Output the (x, y) coordinate of the center of the cell containing the given text.  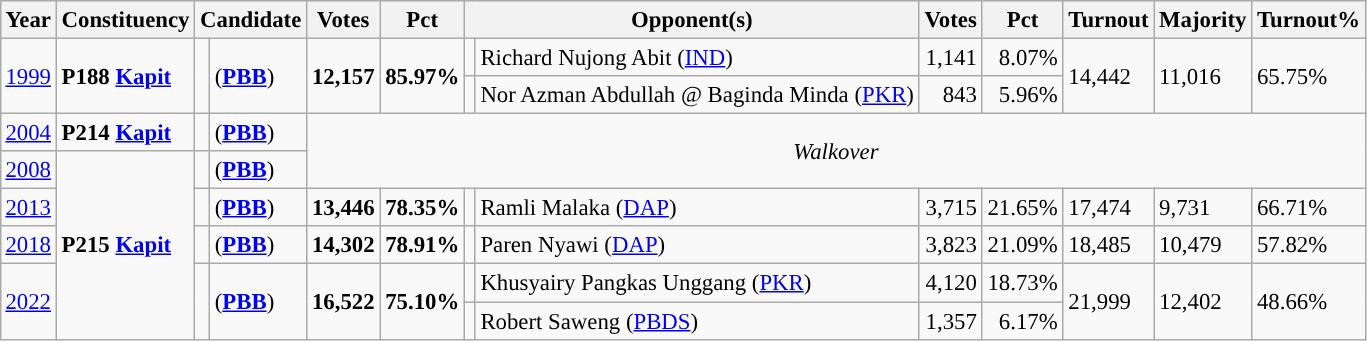
16,522 (344, 302)
85.97% (422, 76)
6.17% (1022, 321)
Turnout% (1309, 20)
4,120 (950, 283)
12,402 (1203, 302)
9,731 (1203, 208)
843 (950, 95)
21,999 (1108, 302)
78.35% (422, 208)
Nor Azman Abdullah @ Baginda Minda (PKR) (697, 95)
13,446 (344, 208)
14,302 (344, 245)
Year (28, 20)
Richard Nujong Abit (IND) (697, 57)
Constituency (125, 20)
10,479 (1203, 245)
P214 Kapit (125, 133)
Majority (1203, 20)
21.09% (1022, 245)
78.91% (422, 245)
Ramli Malaka (DAP) (697, 208)
18,485 (1108, 245)
Candidate (251, 20)
Khusyairy Pangkas Unggang (PKR) (697, 283)
21.65% (1022, 208)
Opponent(s) (692, 20)
66.71% (1309, 208)
2022 (28, 302)
18.73% (1022, 283)
8.07% (1022, 57)
17,474 (1108, 208)
1,357 (950, 321)
57.82% (1309, 245)
P188 Kapit (125, 76)
2018 (28, 245)
12,157 (344, 76)
5.96% (1022, 95)
2013 (28, 208)
2004 (28, 133)
Paren Nyawi (DAP) (697, 245)
2008 (28, 170)
3,823 (950, 245)
P215 Kapit (125, 245)
75.10% (422, 302)
1,141 (950, 57)
11,016 (1203, 76)
1999 (28, 76)
48.66% (1309, 302)
Walkover (836, 152)
Turnout (1108, 20)
14,442 (1108, 76)
65.75% (1309, 76)
3,715 (950, 208)
Robert Saweng (PBDS) (697, 321)
